From the cell containing the given text, extract its center point as (X, Y) coordinate. 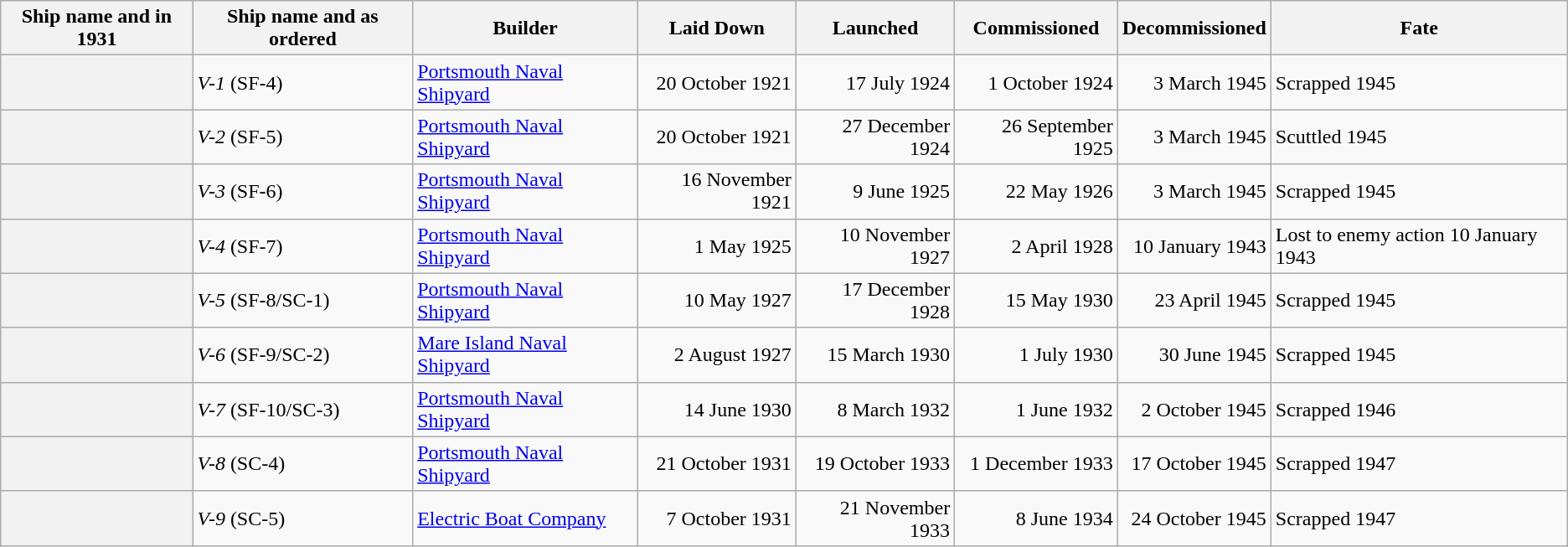
V-8 (SC-4) (303, 464)
V-4 (SF-7) (303, 246)
10 November 1927 (874, 246)
15 March 1930 (874, 355)
24 October 1945 (1194, 518)
14 June 1930 (717, 409)
22 May 1926 (1037, 191)
Launched (874, 28)
21 November 1933 (874, 518)
Electric Boat Company (526, 518)
Scuttled 1945 (1419, 137)
23 April 1945 (1194, 300)
17 December 1928 (874, 300)
21 October 1931 (717, 464)
15 May 1930 (1037, 300)
8 March 1932 (874, 409)
1 December 1933 (1037, 464)
26 September 1925 (1037, 137)
1 June 1932 (1037, 409)
Laid Down (717, 28)
10 January 1943 (1194, 246)
2 October 1945 (1194, 409)
1 October 1924 (1037, 82)
1 May 1925 (717, 246)
V-2 (SF-5) (303, 137)
V-6 (SF-9/SC-2) (303, 355)
17 July 1924 (874, 82)
2 August 1927 (717, 355)
27 December 1924 (874, 137)
Builder (526, 28)
8 June 1934 (1037, 518)
Lost to enemy action 10 January 1943 (1419, 246)
Ship name and in 1931 (97, 28)
7 October 1931 (717, 518)
V-5 (SF-8/SC-1) (303, 300)
Fate (1419, 28)
10 May 1927 (717, 300)
V-7 (SF-10/SC-3) (303, 409)
19 October 1933 (874, 464)
9 June 1925 (874, 191)
Ship name and as ordered (303, 28)
V-9 (SC-5) (303, 518)
30 June 1945 (1194, 355)
Decommissioned (1194, 28)
Commissioned (1037, 28)
16 November 1921 (717, 191)
Scrapped 1946 (1419, 409)
V-1 (SF-4) (303, 82)
Mare Island Naval Shipyard (526, 355)
1 July 1930 (1037, 355)
2 April 1928 (1037, 246)
V-3 (SF-6) (303, 191)
17 October 1945 (1194, 464)
